Pinpoint the cell where the given text exists, returning its (x, y) midpoint coordinate. 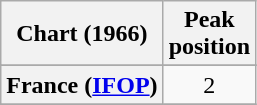
2 (209, 85)
France (IFOP) (82, 85)
Chart (1966) (82, 34)
Peakposition (209, 34)
